Locate the cell with the specified text and output its [X, Y] center coordinate. 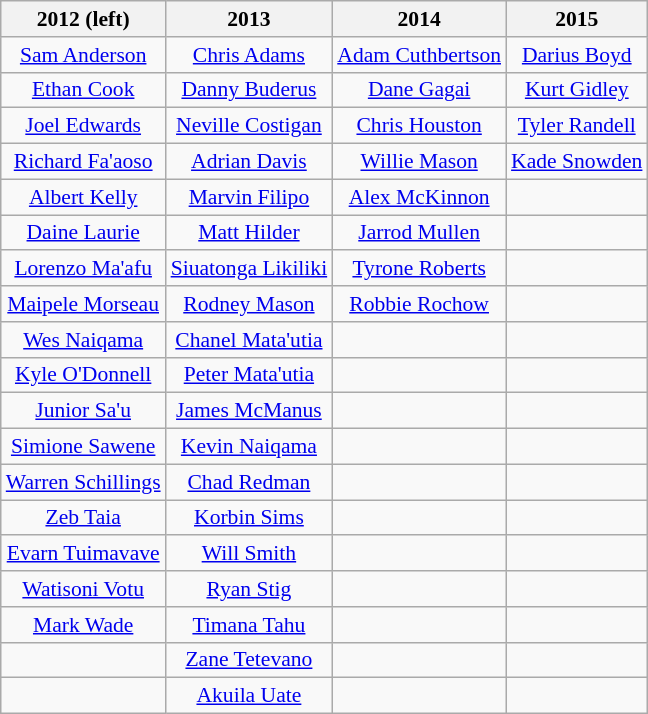
Kade Snowden [576, 162]
Lorenzo Ma'afu [84, 269]
Darius Boyd [576, 55]
Daine Laurie [84, 233]
Chris Adams [250, 55]
Marvin Filipo [250, 197]
Neville Costigan [250, 126]
Dane Gagai [419, 90]
Warren Schillings [84, 482]
Peter Mata'utia [250, 375]
Evarn Tuimavave [84, 554]
Tyrone Roberts [419, 269]
Maipele Morseau [84, 304]
Robbie Rochow [419, 304]
Tyler Randell [576, 126]
Ethan Cook [84, 90]
Danny Buderus [250, 90]
2012 (left) [84, 19]
Adam Cuthbertson [419, 55]
Zane Tetevano [250, 660]
Chris Houston [419, 126]
Simione Sawene [84, 447]
Siuatonga Likiliki [250, 269]
Timana Tahu [250, 625]
Kevin Naiqama [250, 447]
Korbin Sims [250, 518]
Ryan Stig [250, 589]
Watisoni Votu [84, 589]
Richard Fa'aoso [84, 162]
Alex McKinnon [419, 197]
Kurt Gidley [576, 90]
2015 [576, 19]
James McManus [250, 411]
Adrian Davis [250, 162]
Willie Mason [419, 162]
Albert Kelly [84, 197]
Akuila Uate [250, 696]
Zeb Taia [84, 518]
Kyle O'Donnell [84, 375]
Mark Wade [84, 625]
2014 [419, 19]
Matt Hilder [250, 233]
Joel Edwards [84, 126]
2013 [250, 19]
Jarrod Mullen [419, 233]
Chad Redman [250, 482]
Junior Sa'u [84, 411]
Rodney Mason [250, 304]
Sam Anderson [84, 55]
Chanel Mata'utia [250, 340]
Will Smith [250, 554]
Wes Naiqama [84, 340]
